Identify which cell holds the provided text, then report its [X, Y] central coordinate. 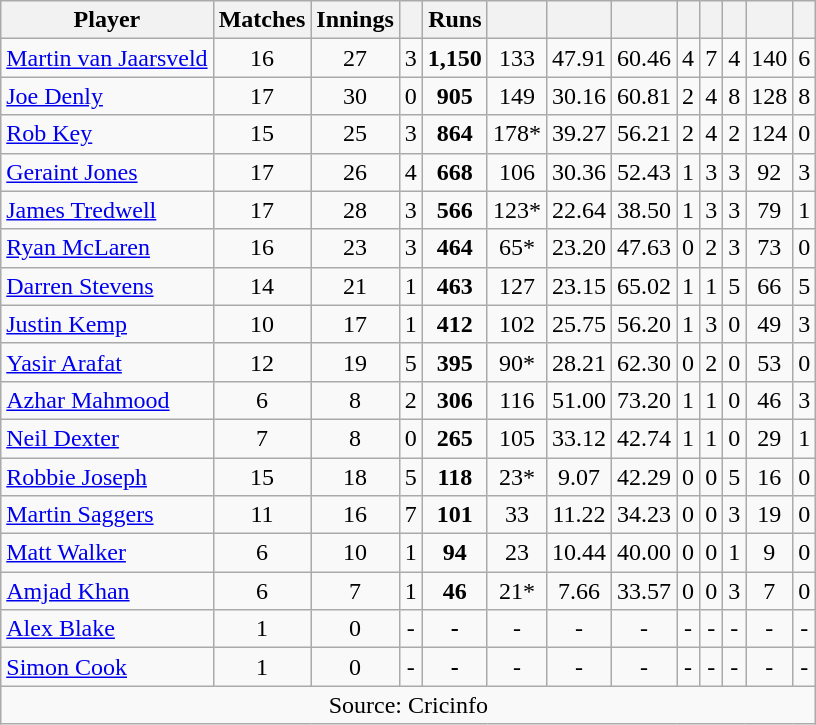
25 [355, 134]
395 [454, 362]
25.75 [578, 324]
23* [516, 477]
28.21 [578, 362]
Matt Walker [107, 553]
52.43 [644, 172]
49 [770, 324]
65* [516, 248]
60.81 [644, 96]
9 [770, 553]
60.46 [644, 58]
29 [770, 438]
Neil Dexter [107, 438]
105 [516, 438]
Amjad Khan [107, 591]
11.22 [578, 515]
905 [454, 96]
Ryan McLaren [107, 248]
42.29 [644, 477]
47.91 [578, 58]
133 [516, 58]
30 [355, 96]
178* [516, 134]
23.20 [578, 248]
Robbie Joseph [107, 477]
27 [355, 58]
Player [107, 20]
106 [516, 172]
22.64 [578, 210]
30.36 [578, 172]
33 [516, 515]
73 [770, 248]
33.57 [644, 591]
Martin van Jaarsveld [107, 58]
Source: Cricinfo [408, 705]
10.44 [578, 553]
94 [454, 553]
265 [454, 438]
92 [770, 172]
53 [770, 362]
123* [516, 210]
306 [454, 400]
Simon Cook [107, 667]
56.21 [644, 134]
118 [454, 477]
9.07 [578, 477]
James Tredwell [107, 210]
42.74 [644, 438]
864 [454, 134]
Darren Stevens [107, 286]
149 [516, 96]
21* [516, 591]
464 [454, 248]
566 [454, 210]
Alex Blake [107, 629]
412 [454, 324]
12 [262, 362]
Yasir Arafat [107, 362]
38.50 [644, 210]
33.12 [578, 438]
Martin Saggers [107, 515]
56.20 [644, 324]
116 [516, 400]
66 [770, 286]
Azhar Mahmood [107, 400]
39.27 [578, 134]
62.30 [644, 362]
Runs [454, 20]
668 [454, 172]
18 [355, 477]
7.66 [578, 591]
Joe Denly [107, 96]
Innings [355, 20]
73.20 [644, 400]
140 [770, 58]
23.15 [578, 286]
28 [355, 210]
14 [262, 286]
51.00 [578, 400]
127 [516, 286]
40.00 [644, 553]
65.02 [644, 286]
90* [516, 362]
11 [262, 515]
Justin Kemp [107, 324]
128 [770, 96]
30.16 [578, 96]
21 [355, 286]
102 [516, 324]
463 [454, 286]
Geraint Jones [107, 172]
Rob Key [107, 134]
101 [454, 515]
Matches [262, 20]
124 [770, 134]
79 [770, 210]
34.23 [644, 515]
26 [355, 172]
47.63 [644, 248]
1,150 [454, 58]
